Capture the cell that displays the provided text and extract its (X, Y) central coordinate. 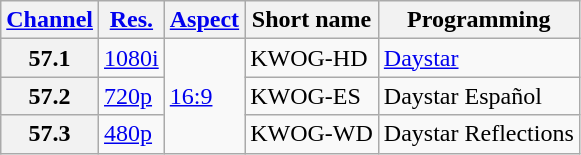
Res. (132, 20)
480p (132, 134)
57.3 (50, 134)
720p (132, 96)
16:9 (204, 96)
Aspect (204, 20)
57.1 (50, 58)
KWOG-WD (312, 134)
Programming (478, 20)
KWOG-ES (312, 96)
57.2 (50, 96)
KWOG-HD (312, 58)
Daystar Reflections (478, 134)
Short name (312, 20)
Daystar Español (478, 96)
1080i (132, 58)
Daystar (478, 58)
Channel (50, 20)
